Pinpoint the cell where the given text exists, returning its [X, Y] midpoint coordinate. 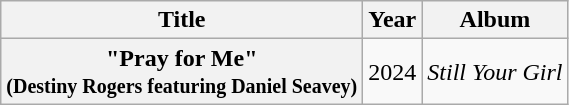
"Pray for Me"(Destiny Rogers featuring Daniel Seavey) [182, 72]
2024 [392, 72]
Title [182, 20]
Album [495, 20]
Year [392, 20]
Still Your Girl [495, 72]
